From the cell containing the given text, extract its center point as [x, y] coordinate. 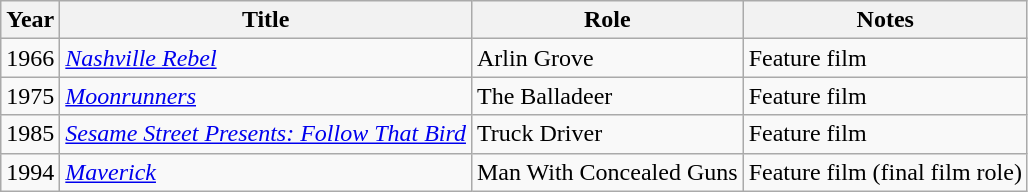
Maverick [266, 172]
Moonrunners [266, 96]
1975 [30, 96]
Year [30, 20]
Arlin Grove [607, 58]
1966 [30, 58]
1994 [30, 172]
Truck Driver [607, 134]
Feature film (final film role) [885, 172]
The Balladeer [607, 96]
Notes [885, 20]
Title [266, 20]
Man With Concealed Guns [607, 172]
1985 [30, 134]
Nashville Rebel [266, 58]
Sesame Street Presents: Follow That Bird [266, 134]
Role [607, 20]
